Capture the cell that displays the provided text and extract its (x, y) central coordinate. 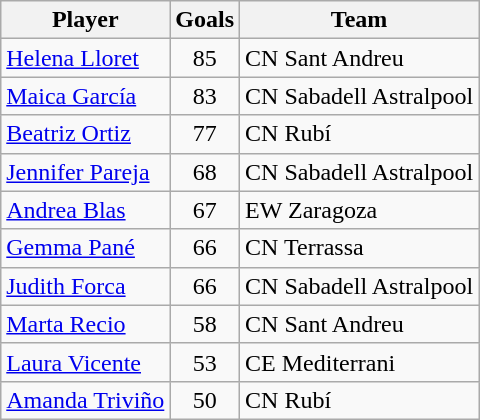
Beatriz Ortiz (86, 134)
Gemma Pané (86, 248)
Andrea Blas (86, 210)
Amanda Triviño (86, 400)
85 (205, 58)
Laura Vicente (86, 362)
Team (360, 20)
58 (205, 324)
CE Mediterrani (360, 362)
77 (205, 134)
Maica García (86, 96)
Helena Lloret (86, 58)
68 (205, 172)
CN Terrassa (360, 248)
Marta Recio (86, 324)
50 (205, 400)
53 (205, 362)
Goals (205, 20)
67 (205, 210)
Judith Forca (86, 286)
Player (86, 20)
Jennifer Pareja (86, 172)
EW Zaragoza (360, 210)
83 (205, 96)
